Return the [X, Y] coordinate for the center point of the cell that contains the specified text.  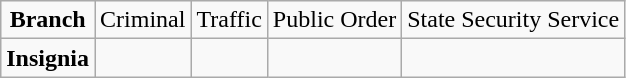
State Security Service [514, 20]
Criminal [143, 20]
Public Order [334, 20]
Branch [48, 20]
Insignia [48, 58]
Traffic [229, 20]
